Provide the (X, Y) coordinate of the cell's center where the given text is located.  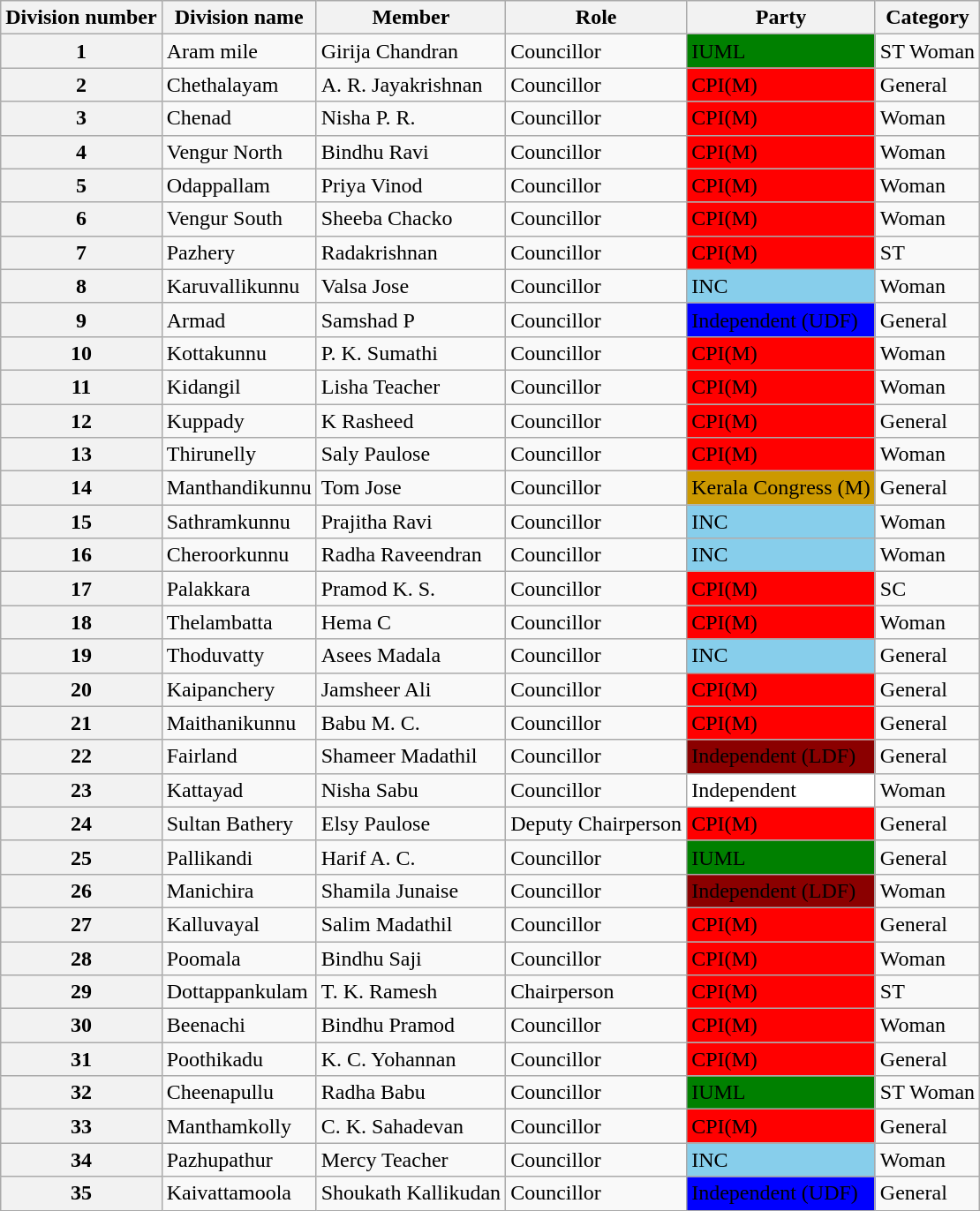
Chethalayam (238, 85)
8 (81, 286)
Kaipanchery (238, 689)
22 (81, 756)
C. K. Sahadevan (411, 1126)
Palakkara (238, 589)
Saly Paulose (411, 455)
Radha Babu (411, 1093)
Vengur North (238, 152)
Shamila Junaise (411, 891)
Vengur South (238, 219)
Chenad (238, 118)
Kattayad (238, 790)
Thoduvatty (238, 656)
Asees Madala (411, 656)
31 (81, 1059)
K. C. Yohannan (411, 1059)
Poomala (238, 958)
Division number (81, 18)
30 (81, 1026)
19 (81, 656)
P. K. Sumathi (411, 353)
13 (81, 455)
Mercy Teacher (411, 1160)
24 (81, 824)
Priya Vinod (411, 185)
27 (81, 924)
Tom Jose (411, 488)
28 (81, 958)
Thirunelly (238, 455)
Kaivattamoola (238, 1193)
Girija Chandran (411, 51)
Armad (238, 320)
6 (81, 219)
Valsa Jose (411, 286)
Deputy Chairperson (597, 824)
Sheeba Chacko (411, 219)
Poothikadu (238, 1059)
Fairland (238, 756)
Lisha Teacher (411, 387)
Thelambatta (238, 622)
Kuppady (238, 421)
Hema C (411, 622)
Pallikandi (238, 857)
Dottappankulam (238, 992)
34 (81, 1160)
29 (81, 992)
4 (81, 152)
12 (81, 421)
Bindhu Ravi (411, 152)
7 (81, 252)
Harif A. C. (411, 857)
Pazhupathur (238, 1160)
Aram mile (238, 51)
K Rasheed (411, 421)
3 (81, 118)
2 (81, 85)
Salim Madathil (411, 924)
Karuvallikunnu (238, 286)
T. K. Ramesh (411, 992)
Party (781, 18)
5 (81, 185)
Jamsheer Ali (411, 689)
Babu M. C. (411, 723)
Pazhery (238, 252)
Bindhu Saji (411, 958)
17 (81, 589)
15 (81, 522)
Pramod K. S. (411, 589)
Radha Raveendran (411, 555)
Radakrishnan (411, 252)
21 (81, 723)
Kerala Congress (M) (781, 488)
Independent (781, 790)
Kalluvayal (238, 924)
Kottakunnu (238, 353)
Nisha P. R. (411, 118)
Manthamkolly (238, 1126)
Shoukath Kallikudan (411, 1193)
33 (81, 1126)
23 (81, 790)
32 (81, 1093)
10 (81, 353)
Manthandikunnu (238, 488)
Elsy Paulose (411, 824)
Division name (238, 18)
35 (81, 1193)
Kidangil (238, 387)
18 (81, 622)
16 (81, 555)
Beenachi (238, 1026)
9 (81, 320)
11 (81, 387)
1 (81, 51)
Samshad P (411, 320)
A. R. Jayakrishnan (411, 85)
Cheenapullu (238, 1093)
Bindhu Pramod (411, 1026)
Nisha Sabu (411, 790)
Sathramkunnu (238, 522)
26 (81, 891)
Shameer Madathil (411, 756)
Odappallam (238, 185)
25 (81, 857)
Manichira (238, 891)
Member (411, 18)
SC (927, 589)
Chairperson (597, 992)
Prajitha Ravi (411, 522)
Sultan Bathery (238, 824)
Category (927, 18)
20 (81, 689)
14 (81, 488)
Role (597, 18)
Maithanikunnu (238, 723)
Cheroorkunnu (238, 555)
